Extract the [x, y] coordinate from the center of the cell holding the provided text.  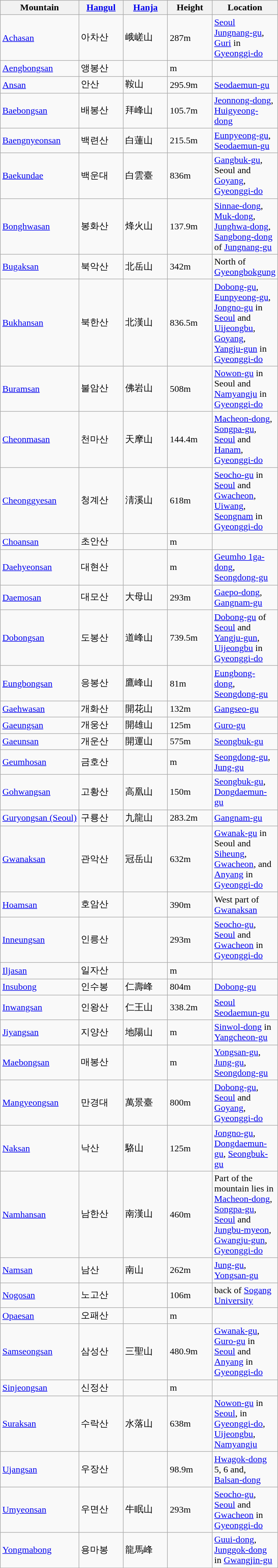
高凰山 [146, 792]
천마산 [101, 439]
仁王山 [146, 1008]
Mangyeongsan [40, 1102]
금호산 [101, 762]
Seodaemun-gu [245, 85]
Nowon-gu in Seoul and Namyangju in Gyeonggi-do [245, 388]
大母山 [146, 597]
632m [190, 859]
Gwanaksan [40, 859]
龍馬峰 [146, 1550]
Namhansan [40, 1214]
Opaesan [40, 1316]
開花山 [146, 709]
Inwangsan [40, 1008]
백운대 [101, 176]
白雲臺 [146, 176]
262m [190, 1270]
仁壽峰 [146, 987]
관악산 [101, 859]
Guro-gu [245, 726]
인릉산 [101, 940]
天摩山 [146, 439]
508m [190, 388]
137.9m [190, 226]
아차산 [101, 37]
개화산 [101, 709]
836m [190, 176]
Gaeunsan [40, 742]
Gangbuk-gu, Seoul and Goyang, Gyeonggi-do [245, 176]
Suraksan [40, 1424]
우면산 [101, 1510]
Location [245, 8]
Hoamsan [40, 904]
白蓮山 [146, 141]
Baengnyeonsan [40, 141]
460m [190, 1214]
Dobong-gu [245, 987]
Cheonggyesan [40, 500]
지양산 [101, 1032]
개운산 [101, 742]
北岳山 [146, 267]
烽火山 [146, 226]
338.2m [190, 1008]
開運山 [146, 742]
215.5m [190, 141]
Buramsan [40, 388]
804m [190, 987]
Seongbuk-gu, Dongdaemun-gu [245, 792]
Choansan [40, 542]
480.9m [190, 1352]
초안산 [101, 542]
Daemosan [40, 597]
back of Sogang University [245, 1295]
Namsan [40, 1270]
Gangnam-gu [245, 818]
拜峰山 [146, 110]
Eunpyeong-gu, Seodaemun-gu [245, 141]
北漢山 [146, 323]
342m [190, 267]
295.9m [190, 85]
대현산 [101, 567]
Jeonnong-dong, Huigyeong-dong [245, 110]
Seoul Seodaemun-gu [245, 1008]
호암산 [101, 904]
Gaehwasan [40, 709]
Gaeungsan [40, 726]
佛岩山 [146, 388]
Eungbongsan [40, 683]
낙산 [101, 1148]
West part of Gwanaksan [245, 904]
일자산 [101, 971]
638m [190, 1424]
Guryongsan (Seoul) [40, 818]
우장산 [101, 1469]
南漢山 [146, 1214]
Dobong-gu, Eunpyeong-gu, Jongno-gu in Seoul and Uijeongbu, Goyang, Yangju-gun in Gyeonggi-do [245, 323]
390m [190, 904]
Guui-dong, Junggok-dong in Gwangjin-gu [245, 1550]
Samseongsan [40, 1352]
고황산 [101, 792]
Ujangsan [40, 1469]
삼성산 [101, 1352]
Gohwangsan [40, 792]
鞍山 [146, 85]
Yongsan-gu, Jung-gu, Seongdong-gu [245, 1062]
Macheon-dong, Songpa-gu, Seoul and Hanam, Gyeonggi-do [245, 439]
인수봉 [101, 987]
구룡산 [101, 818]
Dobong-gu, Seoul and Goyang, Gyeonggi-do [245, 1102]
Gaepo-dong, Gangnam-gu [245, 597]
Jung-gu, Yongsan-gu [245, 1270]
水落山 [146, 1424]
Daehyeonsan [40, 567]
牛眠山 [146, 1510]
開雄山 [146, 726]
Insubong [40, 987]
매봉산 [101, 1062]
萬景臺 [146, 1102]
淸溪山 [146, 500]
Jongno-gu, Dongdaemun-gu, Seongbuk-gu [245, 1148]
Hwagok-dong 5, 6 and, Balsan-dong [245, 1469]
인왕산 [101, 1008]
Seocho-gu in Seoul and Gwacheon, Uiwang, Seongnam in Gyeonggi-do [245, 500]
道峰山 [146, 638]
132m [190, 709]
Dobongsan [40, 638]
오패산 [101, 1316]
북한산 [101, 323]
개웅산 [101, 726]
冠岳山 [146, 859]
九龍山 [146, 818]
Eungbong-dong, Seongdong-gu [245, 683]
Height [190, 8]
105.7m [190, 110]
Maebongsan [40, 1062]
Sinjeongsan [40, 1388]
대모산 [101, 597]
Seongdong-gu, Jung-gu [245, 762]
불암산 [101, 388]
Baebongsan [40, 110]
Nogosan [40, 1295]
용마봉 [101, 1550]
Sinwol-dong in Yangcheon-gu [245, 1032]
144.4m [190, 439]
Cheonmasan [40, 439]
150m [190, 792]
Jiyangsan [40, 1032]
Yongmabong [40, 1550]
도봉산 [101, 638]
Geumho 1ga-dong, Seongdong-gu [245, 567]
三聖山 [146, 1352]
106m [190, 1295]
안산 [101, 85]
駱山 [146, 1148]
地陽山 [146, 1032]
Seongbuk-gu [245, 742]
峨嵯山 [146, 37]
Bonghwasan [40, 226]
283.2m [190, 818]
청계산 [101, 500]
앵봉산 [101, 69]
만경대 [101, 1102]
Hanja [146, 8]
836.5m [190, 323]
Gwanak-gu in Seoul and Siheung, Gwacheon, and Anyang in Gyeonggi-do [245, 859]
Nowon-gu in Seoul, in Gyeonggi-do, Uijeongbu, Namyangju [245, 1424]
Gangseo-gu [245, 709]
Part of the mountain lies in Macheon-dong, Songpa-gu, Seoul and Jungbu-myeon, Gwangju-gun, Gyeonggi-do [245, 1214]
Achasan [40, 37]
618m [190, 500]
Sinnae-dong, Muk-dong, Junghwa-dong, Sangbong-dong of Jungnang-gu [245, 226]
백련산 [101, 141]
Mountain [40, 8]
수락산 [101, 1424]
800m [190, 1102]
Ansan [40, 85]
Seoul Jungnang-gu, Guri in Gyeonggi-do [245, 37]
575m [190, 742]
North of Gyeongbokgung [245, 267]
739.5m [190, 638]
Aengbongsan [40, 69]
81m [190, 683]
南山 [146, 1270]
남산 [101, 1270]
배봉산 [101, 110]
북악산 [101, 267]
신정산 [101, 1388]
Naksan [40, 1148]
Bukhansan [40, 323]
남한산 [101, 1214]
Baekundae [40, 176]
287m [190, 37]
Dobong-gu of Seoul and Yangju-gun, Uijeongbu in Gyeonggi-do [245, 638]
Umyeonsan [40, 1510]
Hangul [101, 8]
봉화산 [101, 226]
Geumhosan [40, 762]
노고산 [101, 1295]
Bugaksan [40, 267]
Gwanak-gu, Guro-gu in Seoul and Anyang in Gyeonggi-do [245, 1352]
Inneungsan [40, 940]
응봉산 [101, 683]
鷹峰山 [146, 683]
98.9m [190, 1469]
Iljasan [40, 971]
